Search for the cell housing the specified text and yield its (x, y) center coordinate. 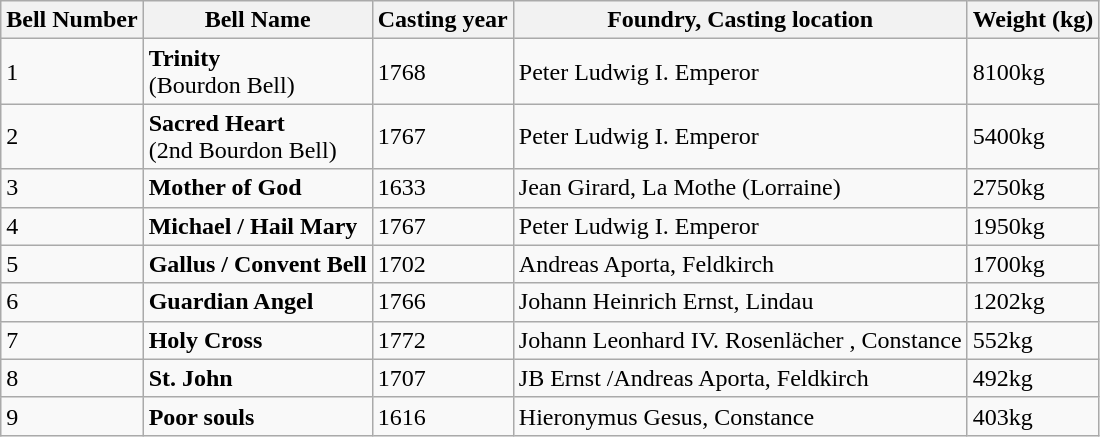
9 (72, 416)
Sacred Heart(2nd Bourdon Bell) (258, 136)
5400kg (1033, 136)
2 (72, 136)
Holy Cross (258, 340)
Johann Heinrich Ernst, Lindau (740, 302)
1772 (442, 340)
7 (72, 340)
Mother of God (258, 188)
Hieronymus Gesus, Constance (740, 416)
1950kg (1033, 226)
Trinity(Bourdon Bell) (258, 72)
1768 (442, 72)
JB Ernst /Andreas Aporta, Feldkirch (740, 378)
8 (72, 378)
Jean Girard, La Mothe (Lorraine) (740, 188)
Casting year (442, 20)
Foundry, Casting location (740, 20)
6 (72, 302)
Guardian Angel (258, 302)
1702 (442, 264)
1700kg (1033, 264)
1633 (442, 188)
4 (72, 226)
8100kg (1033, 72)
St. John (258, 378)
1616 (442, 416)
492kg (1033, 378)
Johann Leonhard IV. Rosenlächer , Constance (740, 340)
Bell Name (258, 20)
Andreas Aporta, Feldkirch (740, 264)
1766 (442, 302)
3 (72, 188)
Bell Number (72, 20)
Poor souls (258, 416)
1707 (442, 378)
2750kg (1033, 188)
1202kg (1033, 302)
Michael / Hail Mary (258, 226)
Gallus / Convent Bell (258, 264)
5 (72, 264)
1 (72, 72)
552kg (1033, 340)
Weight (kg) (1033, 20)
403kg (1033, 416)
